Locate the cell with the specified text and output its (X, Y) center coordinate. 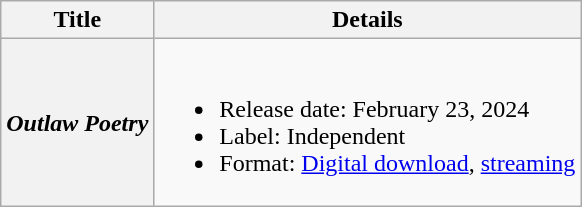
Release date: February 23, 2024Label: IndependentFormat: Digital download, streaming (368, 122)
Details (368, 20)
Title (78, 20)
Outlaw Poetry (78, 122)
